Output the (x, y) coordinate of the center of the cell containing the given text.  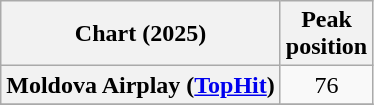
Moldova Airplay (TopHit) (141, 85)
Chart (2025) (141, 34)
Peakposition (326, 34)
76 (326, 85)
